From the cell containing the given text, extract its center point as [x, y] coordinate. 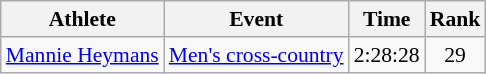
2:28:28 [387, 55]
Event [256, 19]
Rank [456, 19]
29 [456, 55]
Athlete [82, 19]
Time [387, 19]
Men's cross-country [256, 55]
Mannie Heymans [82, 55]
